Capture the cell that displays the provided text and extract its [x, y] central coordinate. 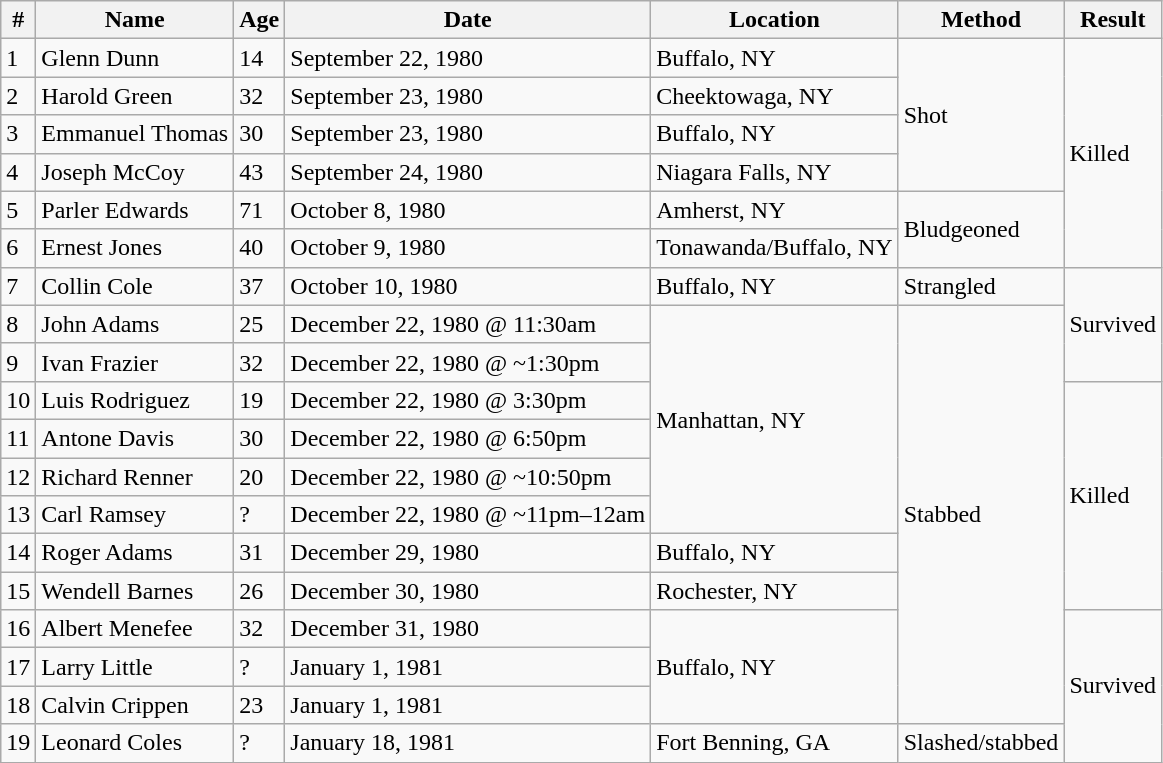
Richard Renner [135, 477]
September 22, 1980 [468, 58]
John Adams [135, 324]
43 [260, 172]
Luis Rodriguez [135, 400]
18 [18, 705]
Date [468, 20]
October 10, 1980 [468, 286]
Carl Ramsey [135, 515]
9 [18, 362]
December 22, 1980 @ 6:50pm [468, 438]
12 [18, 477]
Stabbed [981, 514]
11 [18, 438]
Niagara Falls, NY [775, 172]
Result [1113, 20]
13 [18, 515]
Roger Adams [135, 553]
December 22, 1980 @ ~10:50pm [468, 477]
Leonard Coles [135, 743]
December 30, 1980 [468, 591]
Joseph McCoy [135, 172]
Collin Cole [135, 286]
October 8, 1980 [468, 210]
Calvin Crippen [135, 705]
Wendell Barnes [135, 591]
December 22, 1980 @ 3:30pm [468, 400]
Ernest Jones [135, 248]
January 18, 1981 [468, 743]
17 [18, 667]
31 [260, 553]
Fort Benning, GA [775, 743]
20 [260, 477]
Slashed/stabbed [981, 743]
Glenn Dunn [135, 58]
# [18, 20]
25 [260, 324]
Rochester, NY [775, 591]
10 [18, 400]
Location [775, 20]
Parler Edwards [135, 210]
December 22, 1980 @ ~1:30pm [468, 362]
December 29, 1980 [468, 553]
Manhattan, NY [775, 419]
5 [18, 210]
71 [260, 210]
40 [260, 248]
Name [135, 20]
December 31, 1980 [468, 629]
Cheektowaga, NY [775, 96]
Emmanuel Thomas [135, 134]
23 [260, 705]
Strangled [981, 286]
September 24, 1980 [468, 172]
Age [260, 20]
6 [18, 248]
1 [18, 58]
Larry Little [135, 667]
Amherst, NY [775, 210]
Harold Green [135, 96]
7 [18, 286]
26 [260, 591]
December 22, 1980 @ 11:30am [468, 324]
4 [18, 172]
3 [18, 134]
Bludgeoned [981, 229]
Method [981, 20]
15 [18, 591]
37 [260, 286]
October 9, 1980 [468, 248]
Albert Menefee [135, 629]
Tonawanda/Buffalo, NY [775, 248]
Shot [981, 115]
Ivan Frazier [135, 362]
16 [18, 629]
8 [18, 324]
Antone Davis [135, 438]
December 22, 1980 @ ~11pm–12am [468, 515]
2 [18, 96]
